Provide the (X, Y) coordinate of the cell's center where the given text is located.  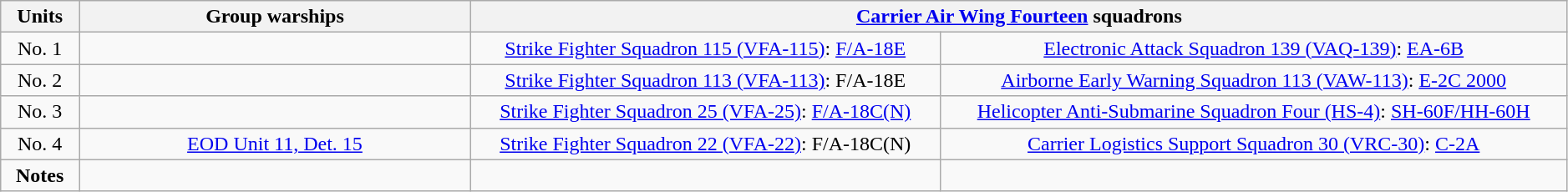
Units (40, 17)
No. 1 (40, 48)
No. 3 (40, 112)
Group warships (276, 17)
Electronic Attack Squadron 139 (VAQ-139): EA-6B (1253, 48)
Carrier Air Wing Fourteen squadrons (1019, 17)
EOD Unit 11, Det. 15 (276, 144)
Helicopter Anti-Submarine Squadron Four (HS-4): SH-60F/HH-60H (1253, 112)
No. 4 (40, 144)
Strike Fighter Squadron 22 (VFA-22): F/A-18C(N) (705, 144)
Carrier Logistics Support Squadron 30 (VRC-30): C-2A (1253, 144)
No. 2 (40, 80)
Strike Fighter Squadron 115 (VFA-115): F/A-18E (705, 48)
Notes (40, 175)
Strike Fighter Squadron 113 (VFA-113): F/A-18E (705, 80)
Strike Fighter Squadron 25 (VFA-25): F/A-18C(N) (705, 112)
Airborne Early Warning Squadron 113 (VAW-113): E-2C 2000 (1253, 80)
